Pinpoint the cell where the given text exists, returning its [x, y] midpoint coordinate. 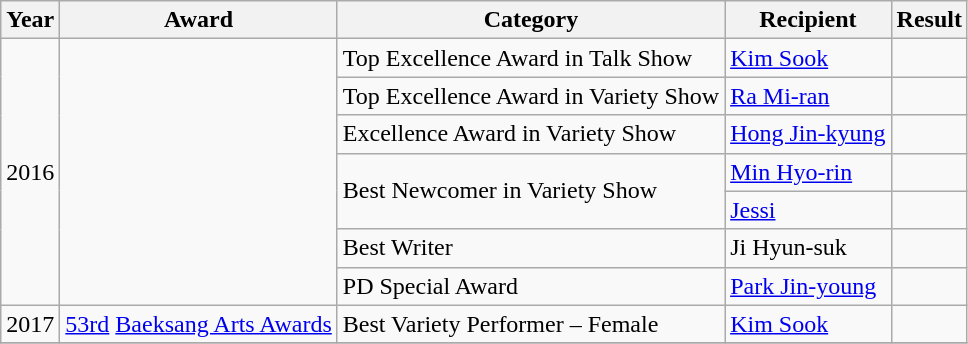
Park Jin-young [808, 286]
Best Variety Performer – Female [530, 324]
Top Excellence Award in Variety Show [530, 96]
Best Writer [530, 248]
Best Newcomer in Variety Show [530, 191]
53rd Baeksang Arts Awards [199, 324]
Result [929, 20]
Hong Jin-kyung [808, 134]
Year [30, 20]
2016 [30, 172]
Ra Mi-ran [808, 96]
Min Hyo-rin [808, 172]
Ji Hyun-suk [808, 248]
Award [199, 20]
Recipient [808, 20]
Excellence Award in Variety Show [530, 134]
Jessi [808, 210]
2017 [30, 324]
Top Excellence Award in Talk Show [530, 58]
Category [530, 20]
PD Special Award [530, 286]
